Extract the (X, Y) coordinate from the center of the cell holding the provided text.  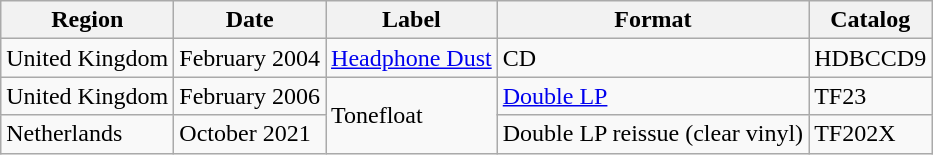
Netherlands (88, 134)
Headphone Dust (412, 58)
CD (652, 58)
Catalog (870, 20)
Region (88, 20)
Format (652, 20)
TF202X (870, 134)
Tonefloat (412, 115)
Double LP reissue (clear vinyl) (652, 134)
Date (250, 20)
Double LP (652, 96)
TF23 (870, 96)
HDBCCD9 (870, 58)
Label (412, 20)
October 2021 (250, 134)
February 2006 (250, 96)
February 2004 (250, 58)
